Pinpoint the cell where the given text exists, returning its (x, y) midpoint coordinate. 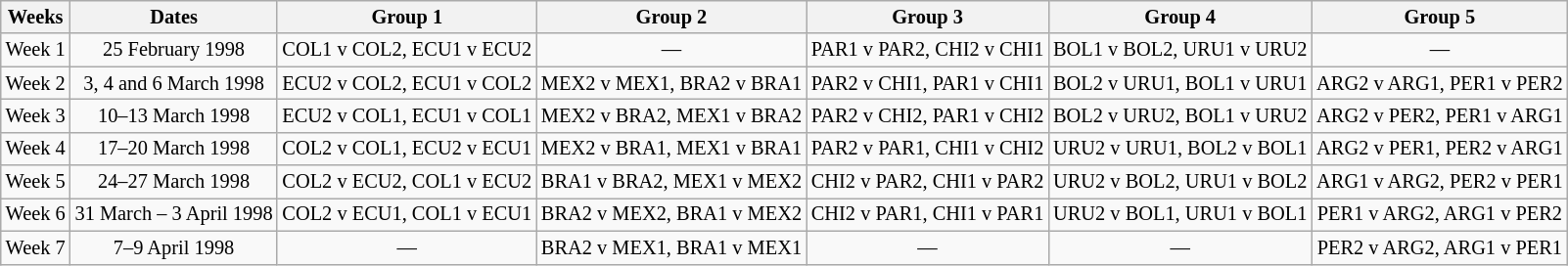
Week 5 (35, 182)
Week 6 (35, 214)
URU2 v BOL2, URU1 v BOL2 (1180, 182)
COL2 v COL1, ECU2 v ECU1 (407, 149)
URU2 v BOL1, URU1 v BOL1 (1180, 214)
PER1 v ARG2, ARG1 v PER2 (1439, 214)
URU2 v URU1, BOL2 v BOL1 (1180, 149)
BRA2 v MEX2, BRA1 v MEX2 (671, 214)
PAR1 v PAR2, CHI2 v CHI1 (928, 50)
ARG2 v PER1, PER2 v ARG1 (1439, 149)
10–13 March 1998 (174, 115)
7–9 April 1998 (174, 247)
ARG2 v PER2, PER1 v ARG1 (1439, 115)
BOL2 v URU2, BOL1 v URU2 (1180, 115)
COL2 v ECU2, COL1 v ECU2 (407, 182)
25 February 1998 (174, 50)
3, 4 and 6 March 1998 (174, 83)
CHI2 v PAR2, CHI1 v PAR2 (928, 182)
31 March – 3 April 1998 (174, 214)
Week 4 (35, 149)
ARG2 v ARG1, PER1 v PER2 (1439, 83)
ARG1 v ARG2, PER2 v PER1 (1439, 182)
MEX2 v BRA1, MEX1 v BRA1 (671, 149)
Week 1 (35, 50)
PAR2 v CHI2, PAR1 v CHI2 (928, 115)
17–20 March 1998 (174, 149)
BRA2 v MEX1, BRA1 v MEX1 (671, 247)
COL1 v COL2, ECU1 v ECU2 (407, 50)
Week 7 (35, 247)
ECU2 v COL1, ECU1 v COL1 (407, 115)
Group 4 (1180, 17)
PER2 v ARG2, ARG1 v PER1 (1439, 247)
BRA1 v BRA2, MEX1 v MEX2 (671, 182)
MEX2 v BRA2, MEX1 v BRA2 (671, 115)
PAR2 v PAR1, CHI1 v CHI2 (928, 149)
Dates (174, 17)
COL2 v ECU1, COL1 v ECU1 (407, 214)
BOL2 v URU1, BOL1 v URU1 (1180, 83)
Week 3 (35, 115)
Group 3 (928, 17)
BOL1 v BOL2, URU1 v URU2 (1180, 50)
CHI2 v PAR1, CHI1 v PAR1 (928, 214)
24–27 March 1998 (174, 182)
Group 1 (407, 17)
Week 2 (35, 83)
Group 5 (1439, 17)
ECU2 v COL2, ECU1 v COL2 (407, 83)
PAR2 v CHI1, PAR1 v CHI1 (928, 83)
Group 2 (671, 17)
Weeks (35, 17)
MEX2 v MEX1, BRA2 v BRA1 (671, 83)
